Pinpoint the cell where the given text exists, returning its [x, y] midpoint coordinate. 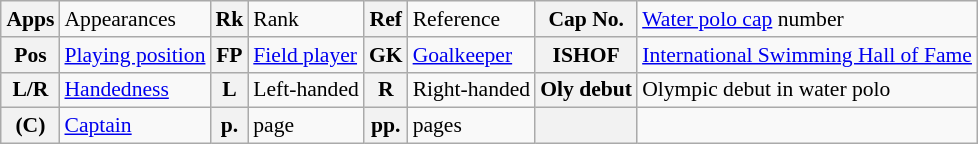
Right-handed [472, 90]
Playing position [134, 55]
R [386, 90]
Water polo cap number [807, 19]
Cap No. [586, 19]
Oly debut [586, 90]
Ref [386, 19]
L [230, 90]
Apps [30, 19]
International Swimming Hall of Fame [807, 55]
Handedness [134, 90]
(C) [30, 126]
L/R [30, 90]
Goalkeeper [472, 55]
FP [230, 55]
ISHOF [586, 55]
Field player [306, 55]
p. [230, 126]
pages [472, 126]
Rk [230, 19]
Reference [472, 19]
Captain [134, 126]
Pos [30, 55]
page [306, 126]
Rank [306, 19]
Appearances [134, 19]
pp. [386, 126]
Olympic debut in water polo [807, 90]
Left-handed [306, 90]
GK [386, 55]
